Extract the (X, Y) coordinate from the center of the cell holding the provided text.  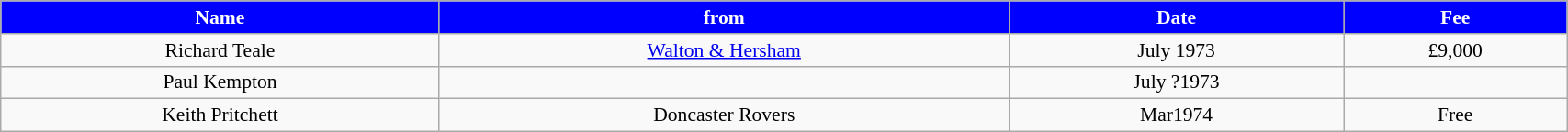
Paul Kempton (220, 82)
Richard Teale (220, 50)
July 1973 (1176, 50)
£9,000 (1455, 50)
July ?1973 (1176, 82)
Date (1176, 17)
Doncaster Rovers (724, 115)
from (724, 17)
Free (1455, 115)
Mar1974 (1176, 115)
Fee (1455, 17)
Keith Pritchett (220, 115)
Name (220, 17)
Walton & Hersham (724, 50)
